Extract the [x, y] coordinate from the center of the cell holding the provided text.  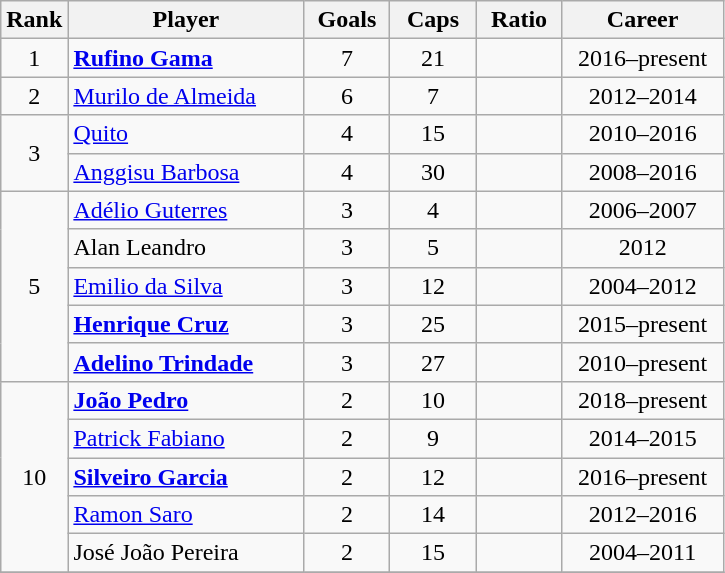
Career [642, 20]
6 [347, 96]
Caps [433, 20]
Adélio Guterres [186, 210]
2010–2016 [642, 134]
Murilo de Almeida [186, 96]
2014–2015 [642, 438]
Player [186, 20]
1 [34, 58]
25 [433, 324]
2012–2014 [642, 96]
Ramon Saro [186, 515]
2008–2016 [642, 172]
14 [433, 515]
30 [433, 172]
Adelino Trindade [186, 362]
Rufino Gama [186, 58]
27 [433, 362]
2006–2007 [642, 210]
2018–present [642, 400]
Alan Leandro [186, 248]
Henrique Cruz [186, 324]
Silveiro Garcia [186, 477]
Anggisu Barbosa [186, 172]
Ratio [519, 20]
2012 [642, 248]
2004–2012 [642, 286]
José João Pereira [186, 553]
Patrick Fabiano [186, 438]
2015–present [642, 324]
Quito [186, 134]
Rank [34, 20]
2010–present [642, 362]
João Pedro [186, 400]
21 [433, 58]
9 [433, 438]
Goals [347, 20]
2004–2011 [642, 553]
Emilio da Silva [186, 286]
2012–2016 [642, 515]
